Identify which cell holds the provided text, then report its [x, y] central coordinate. 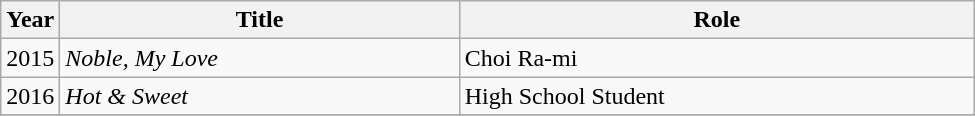
Year [30, 20]
Choi Ra-mi [716, 58]
High School Student [716, 96]
Role [716, 20]
Hot & Sweet [260, 96]
Noble, My Love [260, 58]
2015 [30, 58]
Title [260, 20]
2016 [30, 96]
